Scan for the cell matching the given text and deliver its [x, y] coordinate at center. 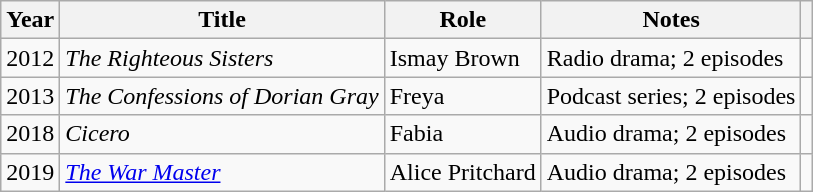
Podcast series; 2 episodes [671, 96]
Year [30, 20]
The War Master [222, 172]
The Righteous Sisters [222, 58]
Notes [671, 20]
Title [222, 20]
2019 [30, 172]
Fabia [462, 134]
2013 [30, 96]
Role [462, 20]
Cicero [222, 134]
Freya [462, 96]
Radio drama; 2 episodes [671, 58]
Alice Pritchard [462, 172]
2018 [30, 134]
2012 [30, 58]
Ismay Brown [462, 58]
The Confessions of Dorian Gray [222, 96]
